Capture the cell that displays the provided text and extract its (X, Y) central coordinate. 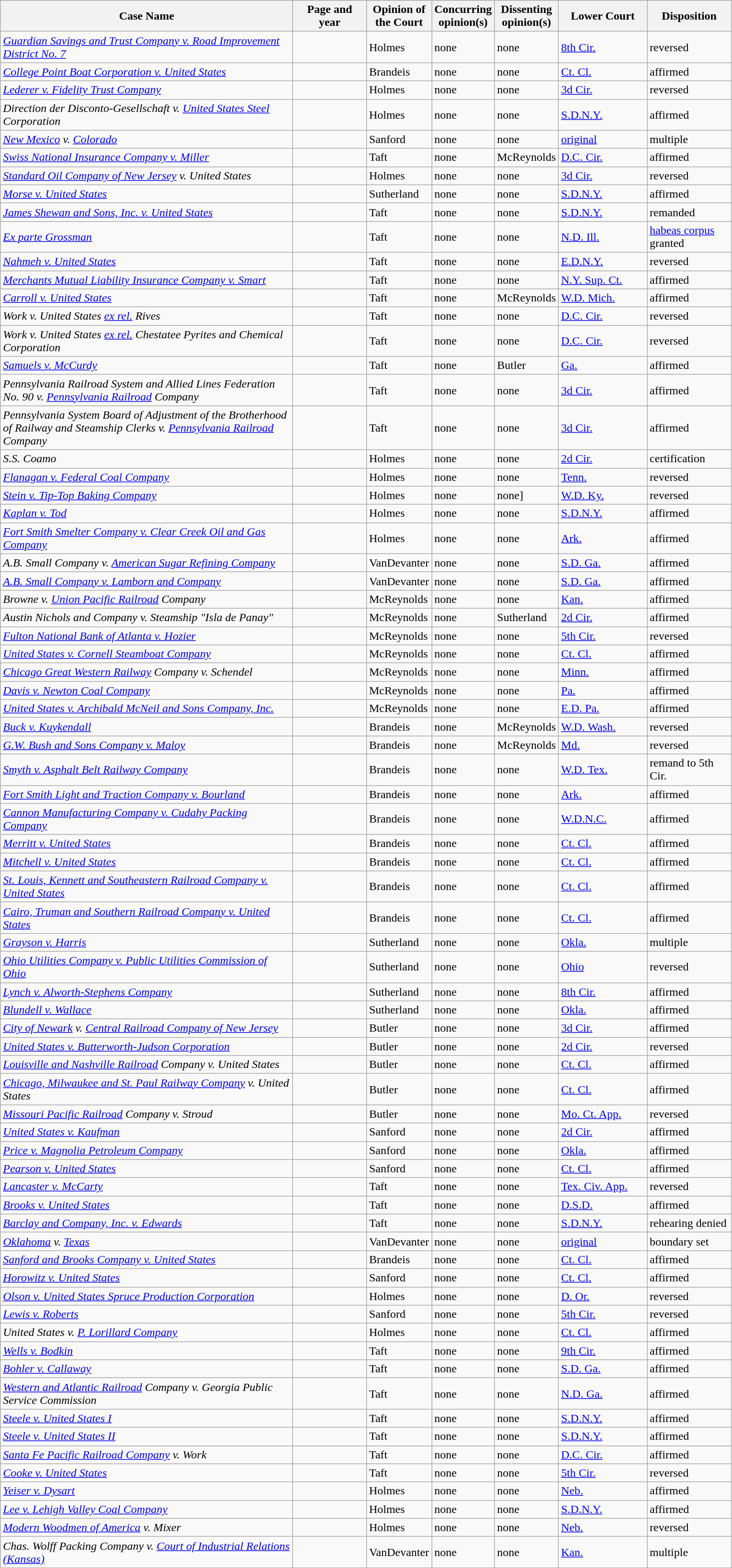
Lee v. Lehigh Valley Coal Company (146, 1509)
E.D. Pa. (603, 709)
Ohio (603, 967)
none] (527, 495)
Chicago, Milwaukee and St. Paul Railway Company v. United States (146, 1089)
Pennsylvania System Board of Adjustment of the Brotherhood of Railway and Steamship Clerks v. Pennsylvania Railroad Company (146, 428)
Santa Fe Pacific Railroad Company v. Work (146, 1455)
Ohio Utilities Company v. Public Utilities Commission of Ohio (146, 967)
Steele v. United States II (146, 1436)
Oklahoma v. Texas (146, 1241)
Fort Smith Smelter Company v. Clear Creek Oil and Gas Company (146, 538)
Grayson v. Harris (146, 942)
certification (689, 459)
Fort Smith Light and Traction Company v. Bourland (146, 794)
Ga. (603, 366)
W.D. Mich. (603, 298)
D. Or. (603, 1296)
Merritt v. United States (146, 844)
Davis v. Newton Coal Company (146, 690)
Cooke v. United States (146, 1473)
A.B. Small Company v. American Sugar Refining Company (146, 563)
St. Louis, Kennett and Southeastern Railroad Company v. United States (146, 886)
Olson v. United States Spruce Production Corporation (146, 1296)
United States v. Butterworth-Judson Corporation (146, 1046)
Tex. Civ. App. (603, 1187)
Mitchell v. United States (146, 862)
New Mexico v. Colorado (146, 139)
N.Y. Sup. Ct. (603, 280)
Missouri Pacific Railroad Company v. Stroud (146, 1114)
Mo. Ct. App. (603, 1114)
D.S.D. (603, 1205)
G.W. Bush and Sons Company v. Maloy (146, 745)
Nahmeh v. United States (146, 261)
W.D. Wash. (603, 727)
S.S. Coamo (146, 459)
Tenn. (603, 477)
9th Cir. (603, 1351)
Price v. Magnolia Petroleum Company (146, 1150)
United States v. Cornell Steamboat Company (146, 654)
remand to 5th Cir. (689, 769)
Bohler v. Callaway (146, 1369)
Lynch v. Alworth-Stephens Company (146, 992)
Fulton National Bank of Atlanta v. Hozier (146, 636)
Smyth v. Asphalt Belt Railway Company (146, 769)
A.B. Small Company v. Lamborn and Company (146, 581)
Modern Woodmen of America v. Mixer (146, 1527)
United States v. P. Lorillard Company (146, 1333)
Lancaster v. McCarty (146, 1187)
Lewis v. Roberts (146, 1314)
Lower Court (603, 16)
Stein v. Tip-Top Baking Company (146, 495)
W.D. Ky. (603, 495)
City of Newark v. Central Railroad Company of New Jersey (146, 1028)
E.D.N.Y. (603, 261)
Yeiser v. Dysart (146, 1491)
Chas. Wolff Packing Company v. Court of Industrial Relations (Kansas) (146, 1552)
remanded (689, 212)
Western and Atlantic Railroad Company v. Georgia Public Service Commission (146, 1393)
Disposition (689, 16)
Blundell v. Wallace (146, 1010)
Samuels v. McCurdy (146, 366)
Pearson v. United States (146, 1168)
United States v. Kaufman (146, 1132)
Minn. (603, 672)
Pa. (603, 690)
Cannon Manufacturing Company v. Cudahy Packing Company (146, 819)
Louisville and Nashville Railroad Company v. United States (146, 1065)
N.D. Ga. (603, 1393)
Austin Nichols and Company v. Steamship "Isla de Panay" (146, 617)
Brooks v. United States (146, 1205)
Md. (603, 745)
Case Name (146, 16)
Concurring opinion(s) (463, 16)
Barclay and Company, Inc. v. Edwards (146, 1223)
Lederer v. Fidelity Trust Company (146, 90)
Merchants Mutual Liability Insurance Company v. Smart (146, 280)
College Point Boat Corporation v. United States (146, 72)
Guardian Savings and Trust Company v. Road Improvement District No. 7 (146, 47)
Kaplan v. Tod (146, 513)
United States v. Archibald McNeil and Sons Company, Inc. (146, 709)
Work v. United States ex rel. Chestatee Pyrites and Chemical Corporation (146, 341)
Horowitz v. United States (146, 1278)
Swiss National Insurance Company v. Miller (146, 157)
W.D.N.C. (603, 819)
James Shewan and Sons, Inc. v. United States (146, 212)
Wells v. Bodkin (146, 1351)
Standard Oil Company of New Jersey v. United States (146, 176)
N.D. Ill. (603, 236)
Flanagan v. Federal Coal Company (146, 477)
Cairo, Truman and Southern Railroad Company v. United States (146, 918)
Work v. United States ex rel. Rives (146, 316)
rehearing denied (689, 1223)
Chicago Great Western Railway Company v. Schendel (146, 672)
Buck v. Kuykendall (146, 727)
Morse v. United States (146, 194)
Browne v. Union Pacific Railroad Company (146, 599)
Steele v. United States I (146, 1418)
Opinion of the Court (399, 16)
Page and year (330, 16)
Carroll v. United States (146, 298)
Direction der Disconto-Gesellschaft v. United States Steel Corporation (146, 115)
Sanford and Brooks Company v. United States (146, 1259)
Dissenting opinion(s) (527, 16)
Ex parte Grossman (146, 236)
W.D. Tex. (603, 769)
habeas corpus granted (689, 236)
Pennsylvania Railroad System and Allied Lines Federation No. 90 v. Pennsylvania Railroad Company (146, 390)
boundary set (689, 1241)
